For the text-containing cell, return its midpoint in (X, Y) coordinate format. 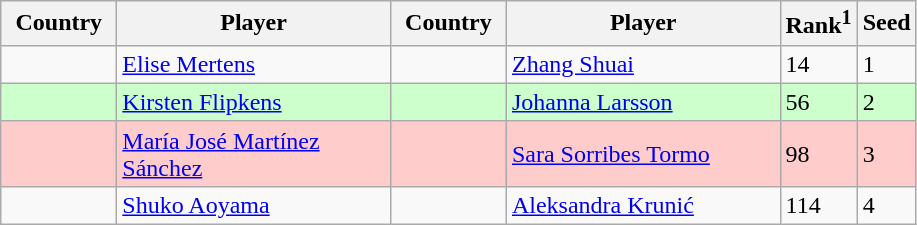
56 (818, 102)
Sara Sorribes Tormo (643, 154)
Kirsten Flipkens (254, 102)
Johanna Larsson (643, 102)
Shuko Aoyama (254, 205)
Elise Mertens (254, 64)
Rank1 (818, 24)
114 (818, 205)
2 (886, 102)
Seed (886, 24)
3 (886, 154)
María José Martínez Sánchez (254, 154)
Aleksandra Krunić (643, 205)
4 (886, 205)
98 (818, 154)
Zhang Shuai (643, 64)
14 (818, 64)
1 (886, 64)
